Provide the (x, y) coordinate of the cell's center where the given text is located.  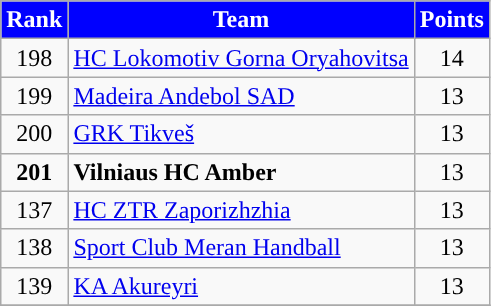
KA Akureyri (241, 286)
199 (34, 96)
Team (241, 20)
198 (34, 58)
Vilniaus HC Amber (241, 172)
139 (34, 286)
HC ZTR Zaporizhzhia (241, 210)
200 (34, 134)
Rank (34, 20)
GRK Tikveš (241, 134)
14 (452, 58)
138 (34, 248)
Madeira Andebol SAD (241, 96)
137 (34, 210)
Sport Club Meran Handball (241, 248)
HC Lokomotiv Gorna Oryahovitsa (241, 58)
201 (34, 172)
Points (452, 20)
